From the cell containing the given text, extract its center point as (x, y) coordinate. 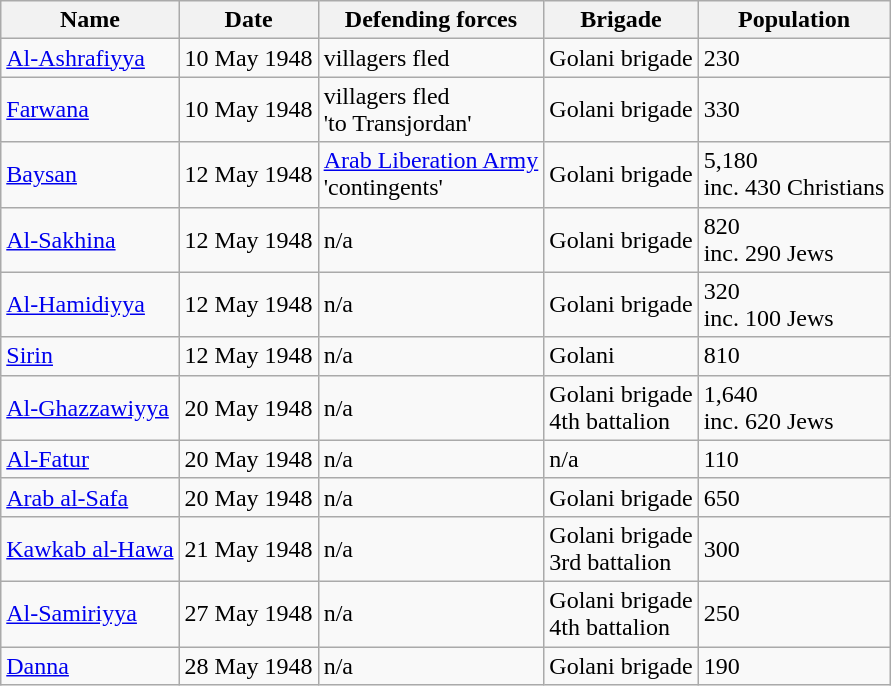
Danna (90, 665)
Name (90, 20)
Kawkab al-Hawa (90, 548)
villagers fled'to Transjordan' (431, 110)
Al-Ashrafiyya (90, 58)
Date (248, 20)
320inc. 100 Jews (794, 304)
230 (794, 58)
28 May 1948 (248, 665)
Population (794, 20)
Al-Ghazzawiyya (90, 408)
villagers fled (431, 58)
300 (794, 548)
27 May 1948 (248, 614)
Al-Sakhina (90, 240)
Golani (621, 356)
810 (794, 356)
Brigade (621, 20)
250 (794, 614)
190 (794, 665)
Defending forces (431, 20)
5,180inc. 430 Christians (794, 174)
Arab al-Safa (90, 497)
Baysan (90, 174)
Arab Liberation Army'contingents' (431, 174)
Sirin (90, 356)
Golani brigade3rd battalion (621, 548)
Farwana (90, 110)
650 (794, 497)
330 (794, 110)
Al-Samiriyya (90, 614)
Al-Hamidiyya (90, 304)
1,640inc. 620 Jews (794, 408)
110 (794, 459)
21 May 1948 (248, 548)
Al-Fatur (90, 459)
820inc. 290 Jews (794, 240)
